Pinpoint the cell where the given text exists, returning its (X, Y) midpoint coordinate. 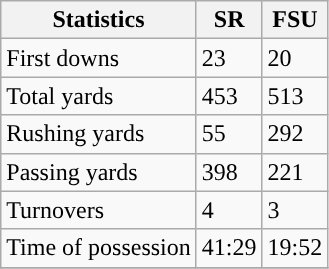
Turnovers (99, 210)
23 (229, 58)
FSU (295, 20)
SR (229, 20)
Passing yards (99, 172)
Total yards (99, 96)
398 (229, 172)
513 (295, 96)
221 (295, 172)
41:29 (229, 248)
Statistics (99, 20)
55 (229, 134)
Rushing yards (99, 134)
453 (229, 96)
Time of possession (99, 248)
4 (229, 210)
20 (295, 58)
19:52 (295, 248)
3 (295, 210)
First downs (99, 58)
292 (295, 134)
